Find where the given text appears and provide that cell's center as [x, y] coordinate. 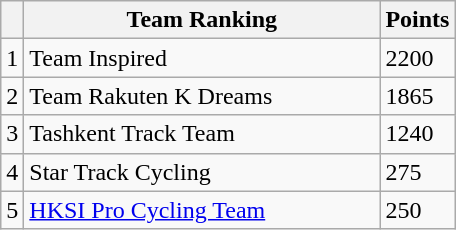
3 [12, 134]
1865 [418, 96]
2 [12, 96]
4 [12, 172]
1 [12, 58]
2200 [418, 58]
275 [418, 172]
5 [12, 210]
Team Ranking [202, 20]
1240 [418, 134]
250 [418, 210]
Team Inspired [202, 58]
HKSI Pro Cycling Team [202, 210]
Team Rakuten K Dreams [202, 96]
Star Track Cycling [202, 172]
Points [418, 20]
Tashkent Track Team [202, 134]
